Capture the cell that displays the provided text and extract its (X, Y) central coordinate. 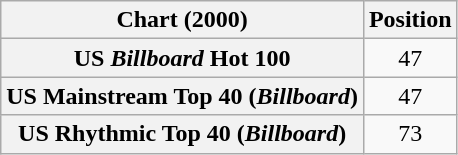
Chart (2000) (182, 20)
73 (410, 134)
US Rhythmic Top 40 (Billboard) (182, 134)
US Billboard Hot 100 (182, 58)
Position (410, 20)
US Mainstream Top 40 (Billboard) (182, 96)
